Detect which cell encompasses the target text, then output its (X, Y) center coordinate. 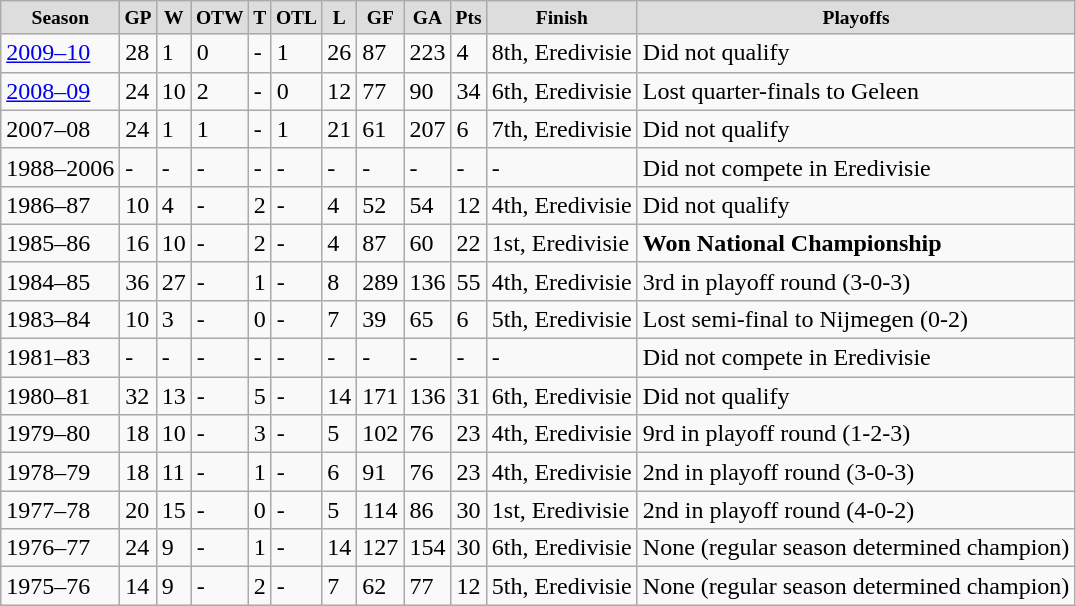
GA (428, 18)
2nd in playoff round (4-0-2) (856, 510)
1985–86 (60, 243)
207 (428, 129)
1980–81 (60, 396)
2nd in playoff round (3-0-3) (856, 472)
OTL (296, 18)
20 (138, 510)
Won National Championship (856, 243)
39 (380, 319)
Lost semi-final to Nijmegen (0-2) (856, 319)
1979–80 (60, 434)
2008–09 (60, 91)
W (174, 18)
28 (138, 53)
1983–84 (60, 319)
1975–76 (60, 586)
55 (468, 281)
1981–83 (60, 358)
T (260, 18)
90 (428, 91)
86 (428, 510)
54 (428, 205)
8th, Eredivisie (562, 53)
114 (380, 510)
L (340, 18)
1988–2006 (60, 167)
2009–10 (60, 53)
1986–87 (60, 205)
1976–77 (60, 548)
65 (428, 319)
9rd in playoff round (1-2-3) (856, 434)
61 (380, 129)
GP (138, 18)
171 (380, 396)
289 (380, 281)
60 (428, 243)
16 (138, 243)
Playoffs (856, 18)
1978–79 (60, 472)
11 (174, 472)
Season (60, 18)
62 (380, 586)
Lost quarter-finals to Geleen (856, 91)
31 (468, 396)
13 (174, 396)
OTW (220, 18)
223 (428, 53)
Finish (562, 18)
34 (468, 91)
8 (340, 281)
22 (468, 243)
52 (380, 205)
1984–85 (60, 281)
127 (380, 548)
27 (174, 281)
1977–78 (60, 510)
7th, Eredivisie (562, 129)
154 (428, 548)
36 (138, 281)
102 (380, 434)
2007–08 (60, 129)
26 (340, 53)
3rd in playoff round (3-0-3) (856, 281)
32 (138, 396)
GF (380, 18)
15 (174, 510)
91 (380, 472)
21 (340, 129)
Pts (468, 18)
